Locate the cell with the specified text and output its (X, Y) center coordinate. 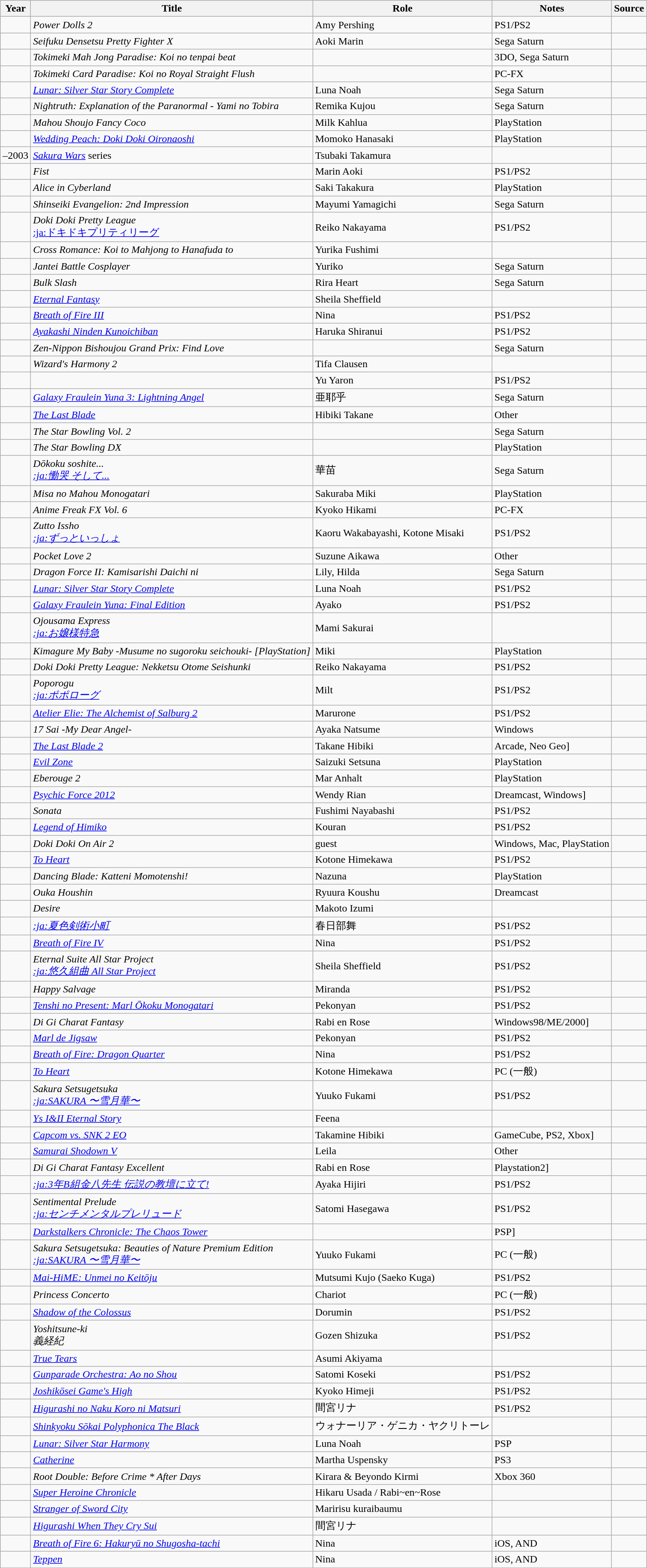
Alice in Cyberland (172, 187)
Galaxy Fraulein Yuna: Final Edition (172, 605)
Chariot (402, 1295)
Higurashi When They Cry Sui (172, 1526)
Ys I&II Eternal Story (172, 1119)
Atelier Elie: The Alchemist of Salburg 2 (172, 713)
Martha Uspensky (402, 1460)
Happy Salvage (172, 989)
Miki (402, 651)
Eternal Suite All Star Project:ja:悠久組曲 All Star Project (172, 966)
Takamine Hibiki (402, 1135)
Lunar: Silver Star Harmony (172, 1443)
Milt (402, 690)
Doki Doki On Air 2 (172, 843)
Gozen Shizuka (402, 1335)
ウォナーリア・ゲニカ・ヤクリトーレ (402, 1427)
Sonata (172, 811)
Higurashi no Naku Koro ni Matsuri (172, 1408)
Leila (402, 1151)
Mahou Shoujo Fancy Coco (172, 122)
Desire (172, 909)
Breath of Fire: Dragon Quarter (172, 1054)
3DO, Sega Saturn (552, 57)
Sentimental Prelude:ja:センチメンタルプレリュード (172, 1209)
Satomi Hasegawa (402, 1209)
Bulk Slash (172, 282)
Hikaru Usada / Rabi~en~Rose (402, 1492)
Tenshi no Present: Marl Ōkoku Monogatari (172, 1005)
Nazuna (402, 876)
Fushimi Nayabashi (402, 811)
Dragon Force II: Kamisarishi Daichi ni (172, 572)
guest (402, 843)
Shinseiki Evangelion: 2nd Impression (172, 204)
Breath of Fire IV (172, 943)
Ryuura Koushu (402, 892)
Tokimeki Mah Jong Paradise: Koi no tenpai beat (172, 57)
Doki Doki Pretty League: Nekketsu Otome Seishunki (172, 667)
17 Sai -My Dear Angel- (172, 729)
Seifuku Densetsu Pretty Fighter X (172, 41)
Yoshitsune-ki義経紀 (172, 1335)
Rira Heart (402, 282)
Breath of Fire 6: Hakuryū no Shugosha-tachi (172, 1543)
Joshikōsei Game's High (172, 1391)
Yuriko (402, 266)
Kirara & Beyondo Kirmi (402, 1476)
Saizuki Setsuna (402, 762)
Ojousama Express:ja:お嬢様特急 (172, 628)
Catherine (172, 1460)
Dreamcast, Windows] (552, 795)
Ayako (402, 605)
Asumi Akiyama (402, 1358)
Momoko Hanasaki (402, 139)
Sakura Wars series (172, 155)
Source (629, 9)
Makoto Izumi (402, 909)
The Star Bowling Vol. 2 (172, 431)
Eberouge 2 (172, 778)
PSP] (552, 1232)
True Tears (172, 1358)
Kyoko Hikami (402, 510)
Lily, Hilda (402, 572)
Sakura Setsugetsuka:ja:SAKURA 〜雪月華〜 (172, 1096)
Galaxy Fraulein Yuna 3: Lightning Angel (172, 398)
GameCube, PS2, Xbox] (552, 1135)
Wedding Peach: Doki Doki Oironaoshi (172, 139)
PS3 (552, 1460)
Misa no Mahou Monogatari (172, 493)
–2003 (15, 155)
Kimagure My Baby -Musume no sugoroku seichouki- [PlayStation] (172, 651)
Kyoko Himeji (402, 1391)
:ja:夏色剣術小町 (172, 926)
Poporogu:ja:ポポローグ (172, 690)
Haruka Shiranui (402, 331)
Xbox 360 (552, 1476)
Yurika Fushimi (402, 250)
Fist (172, 171)
The Last Blade (172, 415)
Marin Aoki (402, 171)
Playstation2] (552, 1167)
Dreamcast (552, 892)
Jantei Battle Cosplayer (172, 266)
Cross Romance: Koi to Mahjong to Hanafuda to (172, 250)
Ayakashi Ninden Kunoichiban (172, 331)
Amy Pershing (402, 25)
Doki Doki Pretty League:ja:ドキドキプリティリーグ (172, 227)
Evil Zone (172, 762)
Title (172, 9)
Kouran (402, 827)
Zen-Nippon Bishoujou Grand Prix: Find Love (172, 348)
Power Dolls 2 (172, 25)
Dancing Blade: Katteni Momotenshi! (172, 876)
Princess Concerto (172, 1295)
Darkstalkers Chronicle: The Chaos Tower (172, 1232)
Takane Hibiki (402, 745)
Yu Yaron (402, 380)
Ouka Houshin (172, 892)
PSP (552, 1443)
Suzune Aikawa (402, 556)
Samurai Shodown V (172, 1151)
Wendy Rian (402, 795)
Mar Anhalt (402, 778)
亜耶乎 (402, 398)
Year (15, 9)
Anime Freak FX Vol. 6 (172, 510)
Kaoru Wakabayashi, Kotone Misaki (402, 533)
Dorumin (402, 1312)
Gunparade Orchestra: Ao no Shou (172, 1375)
Shinkyoku Sōkai Polyphonica The Black (172, 1427)
Windows98/ME/2000] (552, 1022)
Miranda (402, 989)
Stranger of Sword City (172, 1509)
Ayaka Natsume (402, 729)
Sakuraba Miki (402, 493)
Dōkoku soshite...:ja:慟哭 そして... (172, 470)
Milk Kahlua (402, 122)
Marl de Jigsaw (172, 1038)
Capcom vs. SNK 2 EO (172, 1135)
Feena (402, 1119)
Mai-HiME: Unmei no Keitōju (172, 1278)
Windows (552, 729)
Windows, Mac, PlayStation (552, 843)
Mami Sakurai (402, 628)
Tifa Clausen (402, 364)
Breath of Fire III (172, 315)
Mutsumi Kujo (Saeko Kuga) (402, 1278)
Hibiki Takane (402, 415)
Teppen (172, 1559)
春日部舞 (402, 926)
Tsubaki Takamura (402, 155)
Nightruth: Explanation of the Paranormal - Yami no Tobira (172, 106)
Legend of Himiko (172, 827)
Mayumi Yamagichi (402, 204)
Di Gi Charat Fantasy Excellent (172, 1167)
Maririsu kuraibaumu (402, 1509)
Ayaka Hijiri (402, 1185)
Tokimeki Card Paradise: Koi no Royal Straight Flush (172, 74)
Super Heroine Chronicle (172, 1492)
Aoki Marin (402, 41)
Role (402, 9)
Satomi Koseki (402, 1375)
Pocket Love 2 (172, 556)
Marurone (402, 713)
The Last Blade 2 (172, 745)
Remika Kujou (402, 106)
The Star Bowling DX (172, 447)
Shadow of the Colossus (172, 1312)
Sakura Setsugetsuka: Beauties of Nature Premium Edition:ja:SAKURA 〜雪月華〜 (172, 1255)
華苗 (402, 470)
Di Gi Charat Fantasy (172, 1022)
Zutto Issho:ja:ずっといっしょ (172, 533)
Notes (552, 9)
Saki Takakura (402, 187)
Eternal Fantasy (172, 299)
Arcade, Neo Geo] (552, 745)
Psychic Force 2012 (172, 795)
Root Double: Before Crime * After Days (172, 1476)
:ja:3年B組金八先生 伝説の教壇に立て! (172, 1185)
Wizard's Harmony 2 (172, 364)
